Pinpoint the cell where the given text exists, returning its [X, Y] midpoint coordinate. 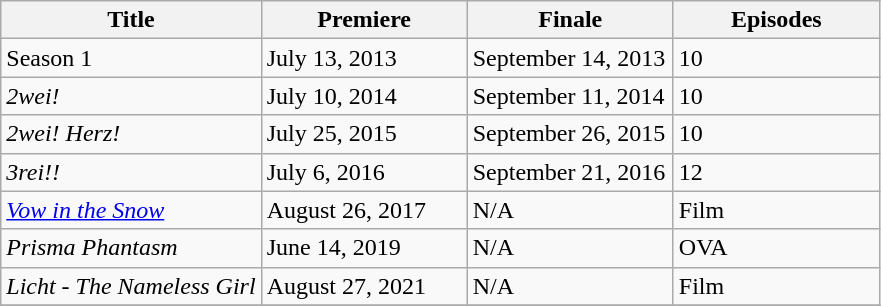
July 13, 2013 [364, 58]
2wei! Herz! [131, 134]
July 10, 2014 [364, 96]
12 [776, 172]
July 25, 2015 [364, 134]
3rei!! [131, 172]
OVA [776, 248]
July 6, 2016 [364, 172]
2wei! [131, 96]
Licht - The Nameless Girl [131, 286]
September 14, 2013 [570, 58]
September 26, 2015 [570, 134]
September 11, 2014 [570, 96]
August 27, 2021 [364, 286]
June 14, 2019 [364, 248]
August 26, 2017 [364, 210]
Title [131, 20]
Episodes [776, 20]
Finale [570, 20]
Premiere [364, 20]
September 21, 2016 [570, 172]
Vow in the Snow [131, 210]
Season 1 [131, 58]
Prisma Phantasm [131, 248]
